Provide the [X, Y] coordinate of the cell's center where the given text is located.  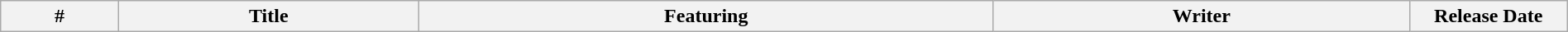
Release Date [1489, 16]
Writer [1201, 16]
Featuring [706, 16]
Title [268, 16]
# [60, 16]
